Determine the [x, y] coordinate at the center of the cell enclosing the given text.  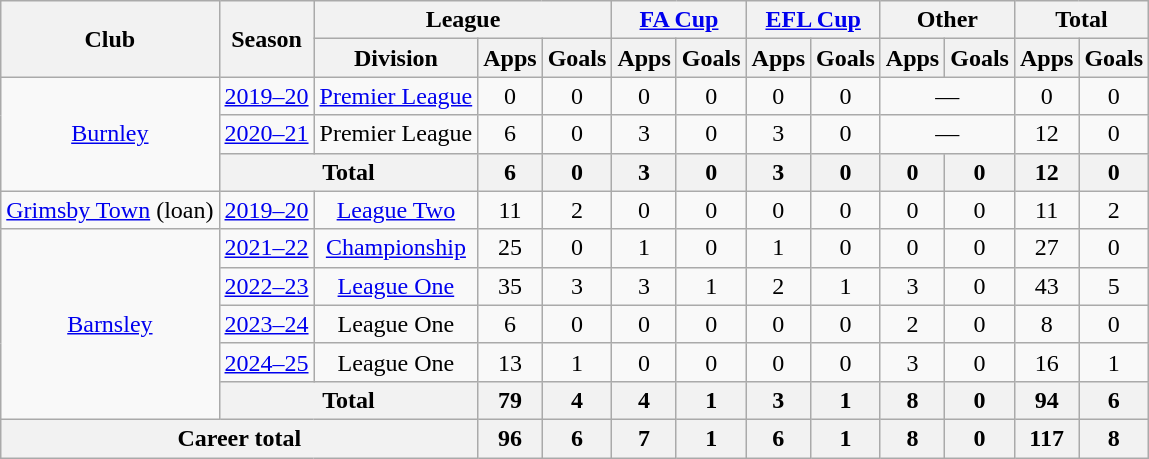
Other [947, 20]
2020–21 [266, 134]
Championship [396, 248]
Burnley [110, 134]
5 [1114, 286]
Club [110, 39]
2022–23 [266, 286]
117 [1046, 438]
96 [510, 438]
Career total [240, 438]
Barnsley [110, 324]
FA Cup [679, 20]
2023–24 [266, 324]
13 [510, 362]
27 [1046, 248]
League Two [396, 210]
EFL Cup [813, 20]
Grimsby Town (loan) [110, 210]
35 [510, 286]
43 [1046, 286]
16 [1046, 362]
2021–22 [266, 248]
2024–25 [266, 362]
League [463, 20]
7 [644, 438]
94 [1046, 400]
79 [510, 400]
25 [510, 248]
Season [266, 39]
Division [396, 58]
